Locate the cell with the specified text and output its [x, y] center coordinate. 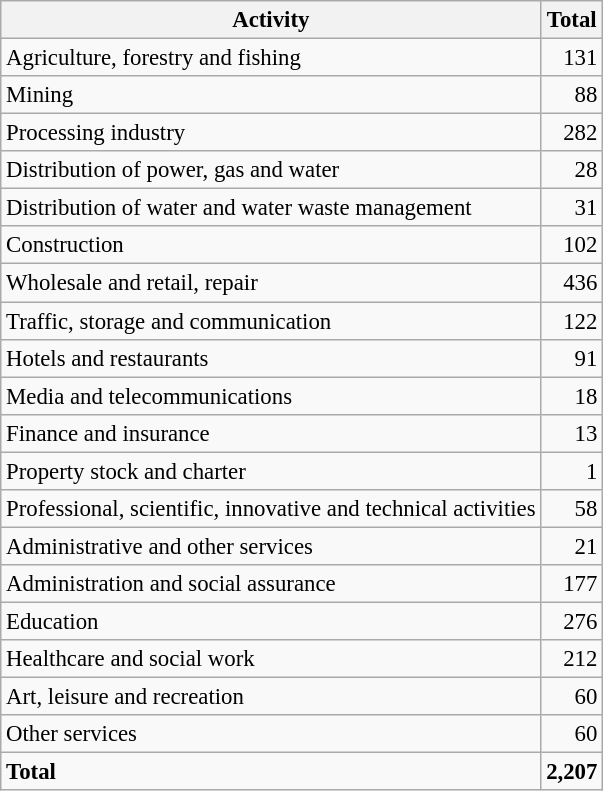
1 [572, 471]
Construction [271, 245]
88 [572, 95]
282 [572, 133]
Healthcare and social work [271, 659]
31 [572, 208]
Activity [271, 20]
Processing industry [271, 133]
Distribution of power, gas and water [271, 170]
13 [572, 433]
Wholesale and retail, repair [271, 283]
58 [572, 509]
276 [572, 621]
Mining [271, 95]
212 [572, 659]
Other services [271, 734]
18 [572, 396]
Traffic, storage and communication [271, 321]
2,207 [572, 772]
Distribution of water and water waste management [271, 208]
Administration and social assurance [271, 584]
28 [572, 170]
21 [572, 546]
122 [572, 321]
Administrative and other services [271, 546]
Education [271, 621]
91 [572, 358]
Media and telecommunications [271, 396]
Finance and insurance [271, 433]
102 [572, 245]
436 [572, 283]
Property stock and charter [271, 471]
Agriculture, forestry and fishing [271, 58]
177 [572, 584]
Professional, scientific, innovative and technical activities [271, 509]
131 [572, 58]
Art, leisure and recreation [271, 697]
Hotels and restaurants [271, 358]
